Provide the [x, y] coordinate of the cell's center where the given text is located.  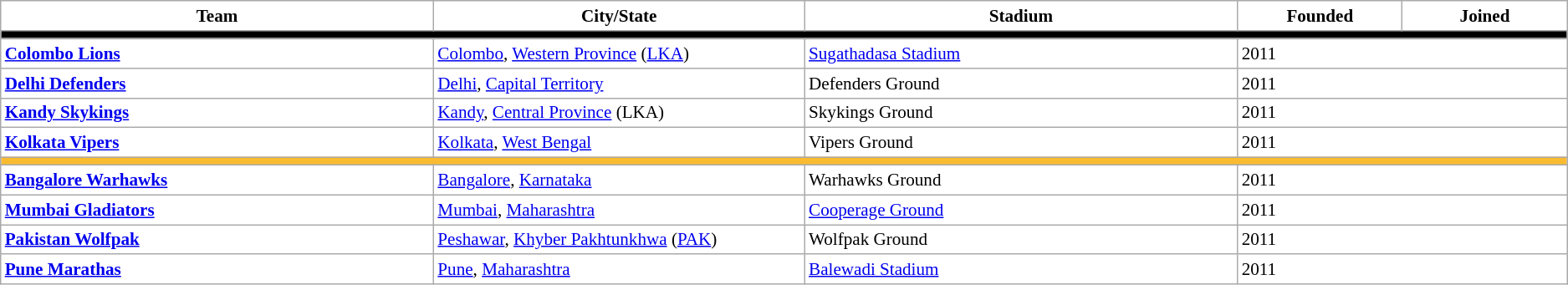
Kandy, Central Province (LKA) [619, 112]
Delhi, Capital Territory [619, 84]
Delhi Defenders [217, 84]
Colombo, Western Province (LKA) [619, 53]
Kolkata Vipers [217, 142]
Pune Marathas [217, 269]
Kandy Skykings [217, 112]
Sugathadasa Stadium [1021, 53]
Team [217, 15]
Joined [1485, 15]
Bangalore Warhawks [217, 181]
Peshawar, Khyber Pakhtunkhwa (PAK) [619, 239]
Pakistan Wolfpak [217, 239]
City/State [619, 15]
Skykings Ground [1021, 112]
Mumbai Gladiators [217, 209]
Colombo Lions [217, 53]
Cooperage Ground [1021, 209]
Pune, Maharashtra [619, 269]
Defenders Ground [1021, 84]
Warhawks Ground [1021, 181]
Kolkata, West Bengal [619, 142]
Balewadi Stadium [1021, 269]
Founded [1320, 15]
Wolfpak Ground [1021, 239]
Stadium [1021, 15]
Bangalore, Karnataka [619, 181]
Mumbai, Maharashtra [619, 209]
Vipers Ground [1021, 142]
